Determine the (x, y) coordinate at the center of the cell enclosing the given text.  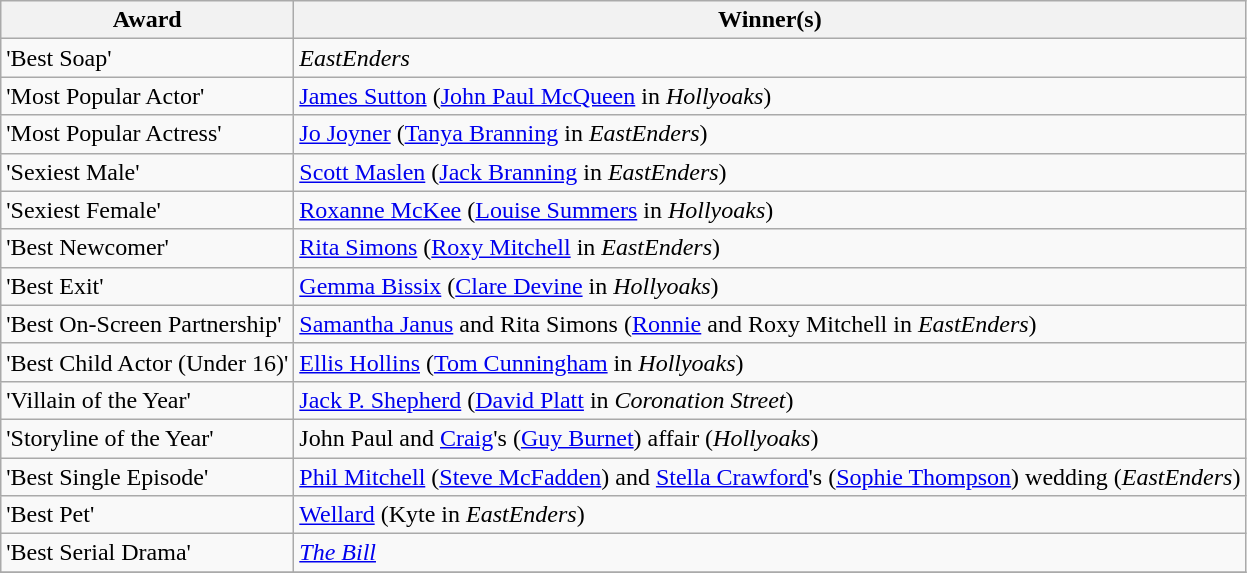
'Best Pet' (148, 515)
'Villain of the Year' (148, 400)
Wellard (Kyte in EastEnders) (770, 515)
'Sexiest Female' (148, 210)
Ellis Hollins (Tom Cunningham in Hollyoaks) (770, 362)
'Sexiest Male' (148, 172)
Winner(s) (770, 20)
'Best Soap' (148, 58)
'Best Newcomer' (148, 248)
Phil Mitchell (Steve McFadden) and Stella Crawford's (Sophie Thompson) wedding (EastEnders) (770, 477)
The Bill (770, 553)
'Most Popular Actress' (148, 134)
Rita Simons (Roxy Mitchell in EastEnders) (770, 248)
James Sutton (John Paul McQueen in Hollyoaks) (770, 96)
'Most Popular Actor' (148, 96)
EastEnders (770, 58)
Award (148, 20)
'Best Exit' (148, 286)
Jo Joyner (Tanya Branning in EastEnders) (770, 134)
Jack P. Shepherd (David Platt in Coronation Street) (770, 400)
'Best Serial Drama' (148, 553)
Scott Maslen (Jack Branning in EastEnders) (770, 172)
Gemma Bissix (Clare Devine in Hollyoaks) (770, 286)
John Paul and Craig's (Guy Burnet) affair (Hollyoaks) (770, 438)
'Best Single Episode' (148, 477)
'Best On-Screen Partnership' (148, 324)
'Storyline of the Year' (148, 438)
Samantha Janus and Rita Simons (Ronnie and Roxy Mitchell in EastEnders) (770, 324)
Roxanne McKee (Louise Summers in Hollyoaks) (770, 210)
'Best Child Actor (Under 16)' (148, 362)
